Search for the cell housing the specified text and yield its (X, Y) center coordinate. 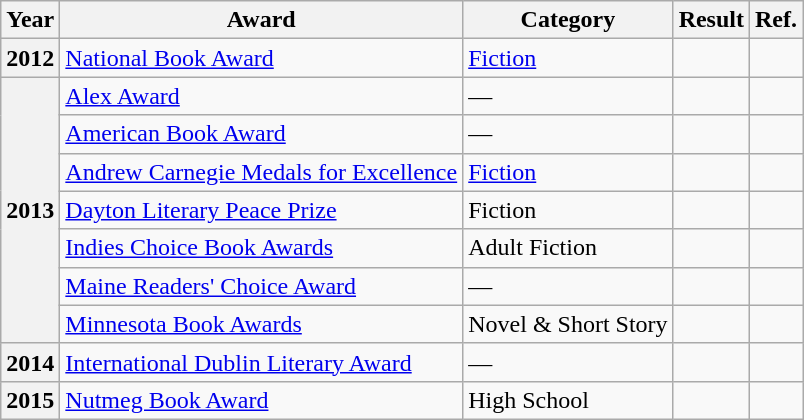
Dayton Literary Peace Prize (262, 210)
International Dublin Literary Award (262, 362)
2015 (30, 400)
Award (262, 20)
2012 (30, 58)
Novel & Short Story (568, 324)
Maine Readers' Choice Award (262, 286)
Indies Choice Book Awards (262, 248)
Year (30, 20)
Andrew Carnegie Medals for Excellence (262, 172)
American Book Award (262, 134)
National Book Award (262, 58)
Category (568, 20)
High School (568, 400)
Result (711, 20)
Minnesota Book Awards (262, 324)
2013 (30, 210)
Alex Award (262, 96)
Nutmeg Book Award (262, 400)
Adult Fiction (568, 248)
Ref. (776, 20)
2014 (30, 362)
